Detect which cell encompasses the target text, then output its (X, Y) center coordinate. 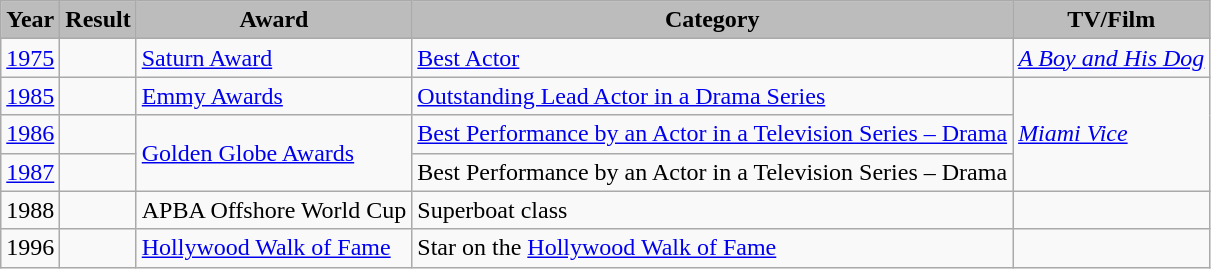
TV/Film (1112, 20)
Category (712, 20)
Outstanding Lead Actor in a Drama Series (712, 96)
1987 (30, 172)
Emmy Awards (274, 96)
Saturn Award (274, 58)
1985 (30, 96)
Best Actor (712, 58)
1996 (30, 248)
APBA Offshore World Cup (274, 210)
Hollywood Walk of Fame (274, 248)
Award (274, 20)
A Boy and His Dog (1112, 58)
Result (98, 20)
1988 (30, 210)
1986 (30, 134)
Superboat class (712, 210)
1975 (30, 58)
Year (30, 20)
Miami Vice (1112, 134)
Star on the Hollywood Walk of Fame (712, 248)
Golden Globe Awards (274, 153)
